Detect which cell encompasses the target text, then output its [x, y] center coordinate. 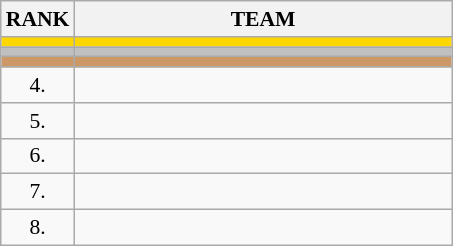
8. [38, 228]
5. [38, 121]
TEAM [262, 19]
6. [38, 156]
RANK [38, 19]
4. [38, 85]
7. [38, 192]
